Provide the [X, Y] coordinate of the cell's center where the given text is located.  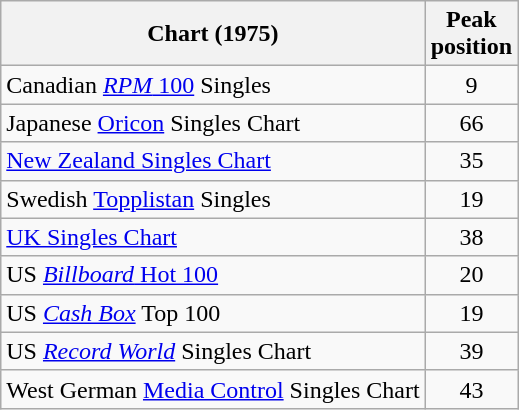
West German Media Control Singles Chart [213, 389]
66 [471, 123]
Japanese Oricon Singles Chart [213, 123]
Chart (1975) [213, 34]
38 [471, 237]
Swedish Topplistan Singles [213, 199]
New Zealand Singles Chart [213, 161]
Peakposition [471, 34]
35 [471, 161]
39 [471, 351]
US Record World Singles Chart [213, 351]
US Cash Box Top 100 [213, 313]
9 [471, 85]
US Billboard Hot 100 [213, 275]
UK Singles Chart [213, 237]
20 [471, 275]
Canadian RPM 100 Singles [213, 85]
43 [471, 389]
